From the cell containing the given text, extract its center point as (x, y) coordinate. 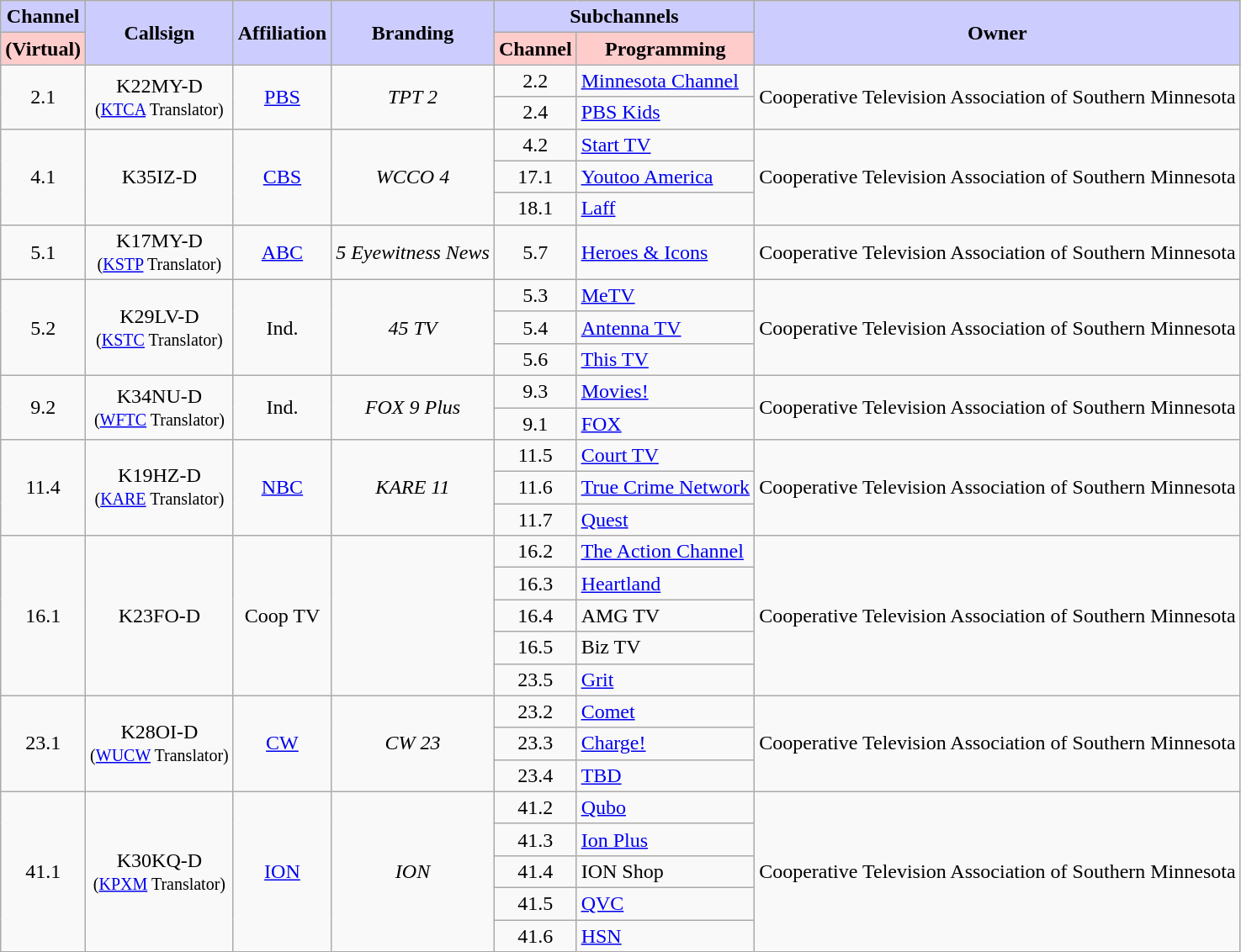
PBS (282, 97)
CW 23 (413, 743)
Subchannels (624, 17)
5.6 (535, 359)
4.1 (44, 177)
16.3 (535, 584)
23.3 (535, 743)
11.7 (535, 520)
2.2 (535, 81)
True Crime Network (666, 488)
ION Shop (666, 871)
23.2 (535, 711)
41.3 (535, 839)
16.5 (535, 648)
5.2 (44, 327)
Qubo (666, 807)
Movies! (666, 391)
KARE 11 (413, 488)
K17MY-D(KSTP Translator) (160, 252)
Heartland (666, 584)
23.4 (535, 775)
5.7 (535, 252)
Heroes & Icons (666, 252)
9.1 (535, 423)
16.1 (44, 616)
11.5 (535, 456)
Antenna TV (666, 327)
K29LV-D(KSTC Translator) (160, 327)
Charge! (666, 743)
NBC (282, 488)
K22MY-D(KTCA Translator) (160, 97)
11.4 (44, 488)
Youtoo America (666, 177)
41.5 (535, 903)
Ion Plus (666, 839)
9.3 (535, 391)
FOX 9 Plus (413, 407)
K34NU-D(WFTC Translator) (160, 407)
17.1 (535, 177)
41.6 (535, 936)
45 TV (413, 327)
Affiliation (282, 33)
11.6 (535, 488)
Callsign (160, 33)
MeTV (666, 295)
Court TV (666, 456)
16.4 (535, 616)
Owner (998, 33)
(Virtual) (44, 49)
Biz TV (666, 648)
Grit (666, 680)
K28OI-D(WUCW Translator) (160, 743)
Coop TV (282, 616)
K35IZ-D (160, 177)
ABC (282, 252)
18.1 (535, 209)
23.5 (535, 680)
5.1 (44, 252)
The Action Channel (666, 552)
This TV (666, 359)
41.2 (535, 807)
Branding (413, 33)
41.4 (535, 871)
QVC (666, 903)
5.4 (535, 327)
Quest (666, 520)
AMG TV (666, 616)
K19HZ-D(KARE Translator) (160, 488)
2.4 (535, 113)
K23FO-D (160, 616)
2.1 (44, 97)
Laff (666, 209)
FOX (666, 423)
HSN (666, 936)
CBS (282, 177)
4.2 (535, 145)
Start TV (666, 145)
PBS Kids (666, 113)
CW (282, 743)
WCCO 4 (413, 177)
16.2 (535, 552)
Minnesota Channel (666, 81)
TPT 2 (413, 97)
9.2 (44, 407)
Comet (666, 711)
5 Eyewitness News (413, 252)
Programming (666, 49)
5.3 (535, 295)
23.1 (44, 743)
TBD (666, 775)
K30KQ-D(KPXM Translator) (160, 871)
41.1 (44, 871)
